From the cell containing the given text, extract its center point as [x, y] coordinate. 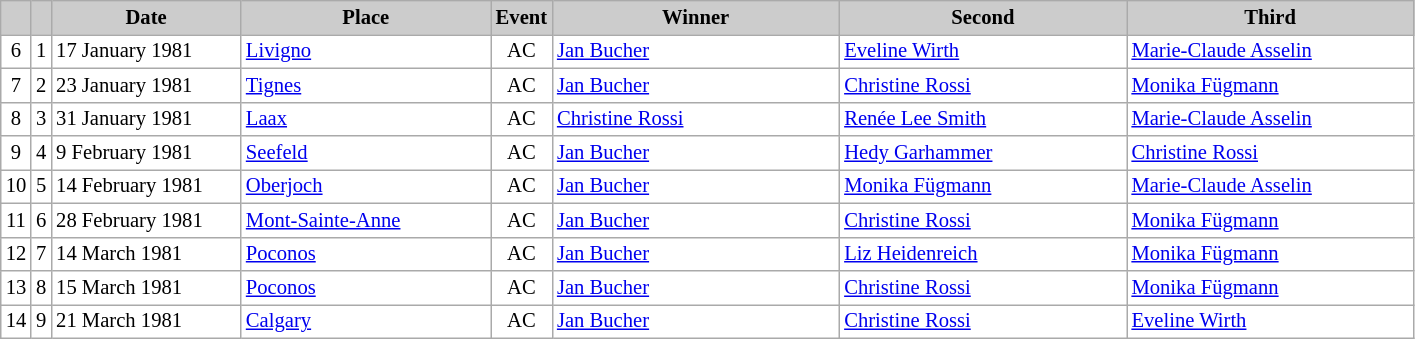
12 [16, 254]
21 March 1981 [146, 321]
Second [982, 17]
5 [41, 186]
Date [146, 17]
Livigno [366, 51]
Third [1270, 17]
Place [366, 17]
Seefeld [366, 153]
28 February 1981 [146, 220]
3 [41, 119]
2 [41, 85]
Calgary [366, 321]
9 February 1981 [146, 153]
Renée Lee Smith [982, 119]
4 [41, 153]
14 March 1981 [146, 254]
23 January 1981 [146, 85]
11 [16, 220]
Laax [366, 119]
Tignes [366, 85]
31 January 1981 [146, 119]
14 [16, 321]
15 March 1981 [146, 287]
1 [41, 51]
14 February 1981 [146, 186]
Oberjoch [366, 186]
Event [522, 17]
13 [16, 287]
Mont-Sainte-Anne [366, 220]
17 January 1981 [146, 51]
Liz Heidenreich [982, 254]
Hedy Garhammer [982, 153]
Winner [696, 17]
10 [16, 186]
